Determine the (X, Y) coordinate at the center of the cell enclosing the given text.  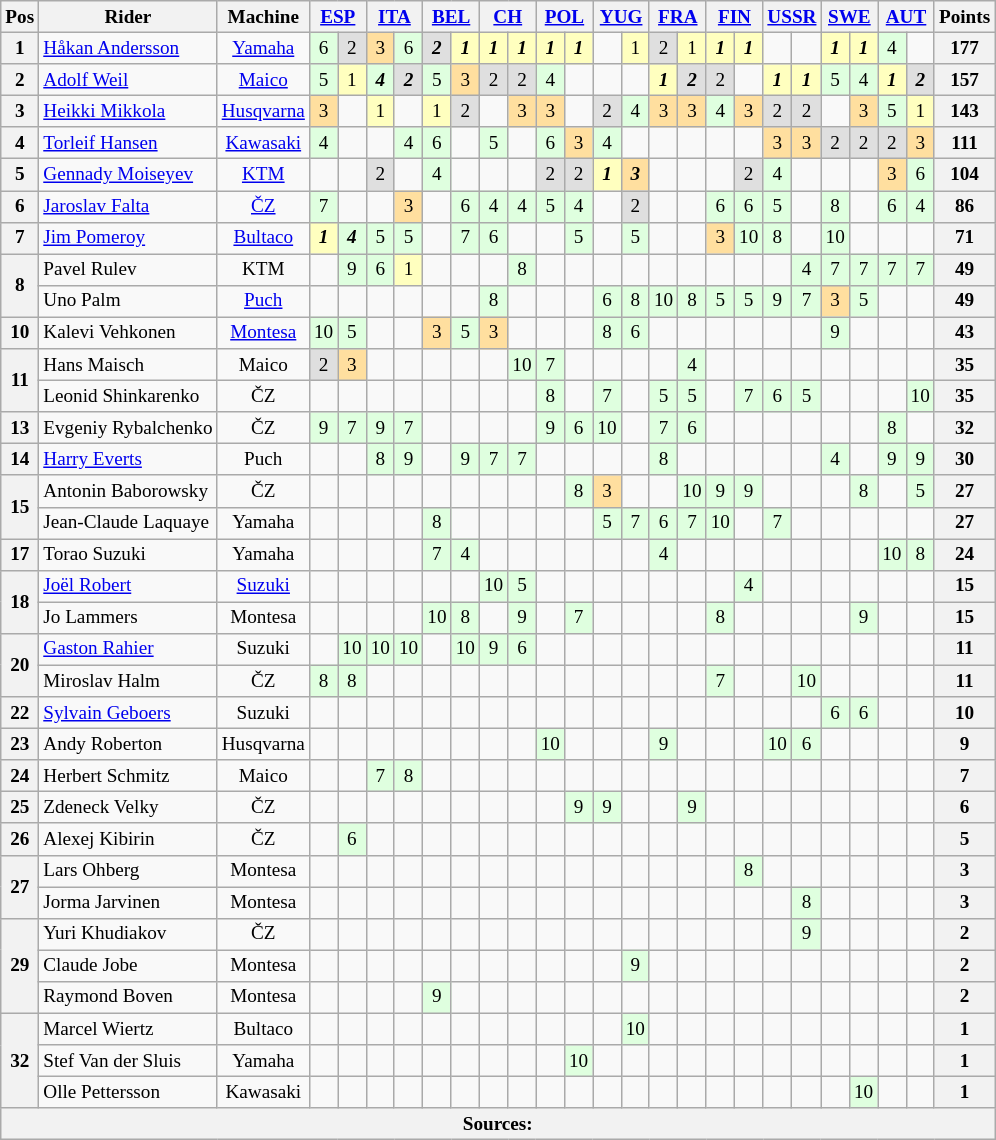
25 (20, 808)
Stef Van der Sluis (128, 1061)
157 (964, 80)
111 (964, 143)
22 (20, 713)
SWE (850, 17)
Evgeniy Rybalchenko (128, 428)
23 (20, 744)
Heikki Mikkola (128, 111)
BEL (452, 17)
Claude Jobe (128, 966)
Jo Lammers (128, 618)
Machine (263, 17)
Raymond Boven (128, 997)
Sources: (498, 1124)
Leonid Shinkarenko (128, 396)
Gaston Rahier (128, 649)
YUG (622, 17)
29 (20, 966)
43 (964, 333)
FIN (734, 17)
Herbert Schmitz (128, 776)
POL (564, 17)
Lars Ohberg (128, 871)
Pos (20, 17)
Torao Suzuki (128, 554)
14 (20, 460)
104 (964, 175)
Yuri Khudiakov (128, 934)
Jorma Jarvinen (128, 902)
CH (508, 17)
Uno Palm (128, 301)
26 (20, 839)
Hans Maisch (128, 365)
Pavel Rulev (128, 270)
Miroslav Halm (128, 681)
Zdeneck Velky (128, 808)
13 (20, 428)
Gennady Moiseyev (128, 175)
18 (20, 602)
Rider (128, 17)
177 (964, 48)
Points (964, 17)
Marcel Wiertz (128, 1029)
30 (964, 460)
ESP (338, 17)
143 (964, 111)
Andy Roberton (128, 744)
86 (964, 206)
17 (20, 554)
Antonin Baborowsky (128, 491)
Jim Pomeroy (128, 238)
Olle Pettersson (128, 1092)
Adolf Weil (128, 80)
Jaroslav Falta (128, 206)
Kalevi Vehkonen (128, 333)
Alexej Kibirin (128, 839)
AUT (906, 17)
ITA (394, 17)
Harry Everts (128, 460)
Joël Robert (128, 586)
71 (964, 238)
USSR (792, 17)
Torleif Hansen (128, 143)
FRA (678, 17)
Jean-Claude Laquaye (128, 523)
Håkan Andersson (128, 48)
Sylvain Geboers (128, 713)
20 (20, 664)
